Return [X, Y] of the center of cell containing provided text 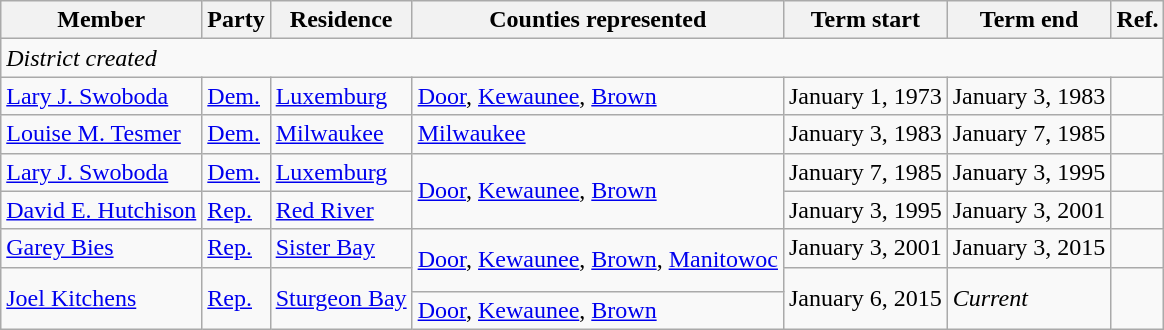
Term start [865, 20]
January 3, 2015 [1029, 248]
David E. Hutchison [102, 210]
January 6, 2015 [865, 298]
Residence [341, 20]
Joel Kitchens [102, 298]
Current [1029, 298]
Ref. [1138, 20]
Sister Bay [341, 248]
Party [236, 20]
Louise M. Tesmer [102, 134]
Sturgeon Bay [341, 298]
January 1, 1973 [865, 96]
Member [102, 20]
District created [582, 58]
Door, Kewaunee, Brown, Manitowoc [598, 260]
Term end [1029, 20]
Garey Bies [102, 248]
Red River [341, 210]
Counties represented [598, 20]
